Provide the [X, Y] coordinate of the cell's center where the given text is located.  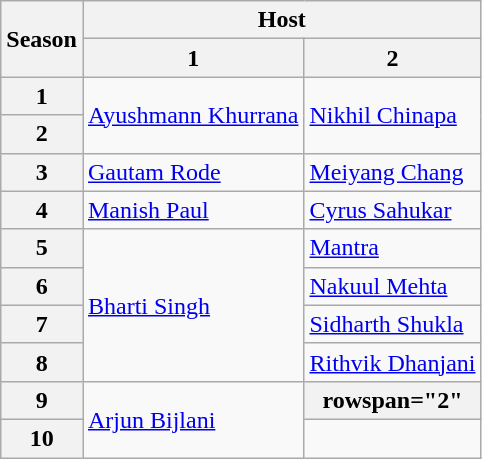
4 [42, 210]
Sidharth Shukla [392, 324]
Arjun Bijlani [192, 419]
9 [42, 400]
Bharti Singh [192, 305]
3 [42, 172]
Nakuul Mehta [392, 286]
rowspan="2" [392, 400]
Meiyang Chang [392, 172]
Rithvik Dhanjani [392, 362]
6 [42, 286]
Ayushmann Khurrana [192, 115]
Cyrus Sahukar [392, 210]
Season [42, 39]
Gautam Rode [192, 172]
10 [42, 438]
7 [42, 324]
Nikhil Chinapa [392, 115]
Manish Paul [192, 210]
Mantra [392, 248]
Host [282, 20]
5 [42, 248]
8 [42, 362]
